Find where the given text appears and provide that cell's center as [x, y] coordinate. 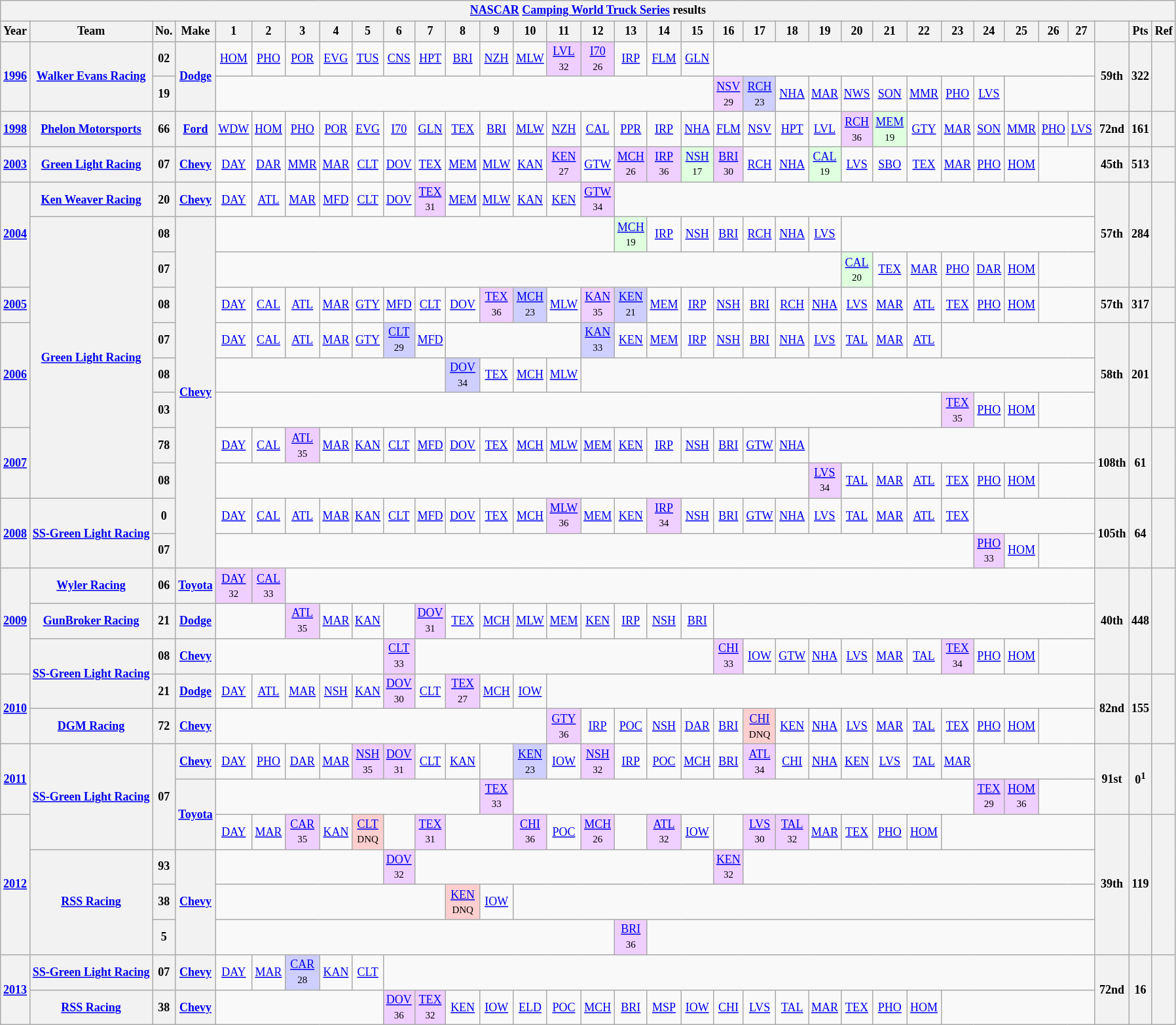
LVL [825, 129]
NWS [856, 94]
1998 [16, 129]
NSH32 [598, 762]
KEN32 [729, 867]
CHI36 [530, 832]
ELD [530, 1007]
RCH23 [760, 94]
KENDNQ [463, 902]
IRP34 [664, 516]
61 [1141, 462]
2010 [16, 708]
DGM Racing [90, 727]
03 [164, 410]
MLW36 [564, 516]
9 [496, 31]
7 [430, 31]
01 [1141, 779]
MSP [664, 1007]
4 [336, 31]
CAR35 [303, 832]
I70 [399, 129]
2 [268, 31]
91st [1112, 779]
I7026 [598, 59]
201 [1141, 374]
MCH19 [631, 234]
KEN27 [564, 164]
06 [164, 586]
284 [1141, 234]
LVS30 [760, 832]
12 [598, 31]
Team [90, 31]
LVL32 [564, 59]
DOV30 [399, 691]
CNS [399, 59]
HOM36 [1021, 797]
GunBroker Racing [90, 621]
TEX29 [989, 797]
CAL20 [856, 270]
0 [164, 516]
Ref [1164, 31]
2012 [16, 885]
Walker Evans Racing [90, 76]
IRP36 [664, 164]
2007 [16, 462]
Wyler Racing [90, 586]
1996 [16, 76]
MCH23 [530, 305]
58th [1112, 374]
TEX32 [430, 1007]
CLTDNQ [368, 832]
GTW34 [598, 200]
2004 [16, 234]
CHI33 [729, 656]
TEX36 [496, 305]
NSH35 [368, 762]
CAL33 [268, 586]
BRI30 [729, 164]
82nd [1112, 708]
TUS [368, 59]
NASCAR Camping World Truck Series results [588, 10]
KEN21 [631, 305]
DAY32 [234, 586]
14 [664, 31]
27 [1082, 31]
02 [164, 59]
78 [164, 445]
TEX27 [463, 691]
PPR [631, 129]
NSH17 [697, 164]
Ford [195, 129]
161 [1141, 129]
22 [925, 31]
72 [164, 727]
2006 [16, 374]
PHO33 [989, 550]
TEX34 [957, 656]
3 [303, 31]
8 [463, 31]
MEM19 [890, 129]
ATL32 [664, 832]
GTY36 [564, 727]
119 [1141, 885]
317 [1141, 305]
DOV36 [399, 1007]
Year [16, 31]
2003 [16, 164]
2013 [16, 990]
KEN23 [530, 762]
513 [1141, 164]
25 [1021, 31]
2008 [16, 533]
Ken Weaver Racing [90, 200]
CAR28 [303, 973]
93 [164, 867]
BRI36 [631, 937]
CAL19 [825, 164]
DOV32 [399, 867]
No. [164, 31]
10 [530, 31]
17 [760, 31]
2005 [16, 305]
NSV [760, 129]
322 [1141, 76]
15 [697, 31]
TEX33 [496, 797]
KAN35 [598, 305]
23 [957, 31]
11 [564, 31]
6 [399, 31]
448 [1141, 620]
Pts [1141, 31]
TEX35 [957, 410]
18 [792, 31]
108th [1112, 462]
39th [1112, 885]
66 [164, 129]
40th [1112, 620]
1 [234, 31]
45th [1112, 164]
2009 [16, 620]
59th [1112, 76]
WDW [234, 129]
ATL34 [760, 762]
13 [631, 31]
CHIDNQ [760, 727]
Make [195, 31]
2011 [16, 779]
NSV29 [729, 94]
CLT29 [399, 340]
KAN33 [598, 340]
CLT33 [399, 656]
64 [1141, 533]
RCH36 [856, 129]
26 [1053, 31]
Phelon Motorsports [90, 129]
155 [1141, 708]
SBO [890, 164]
24 [989, 31]
DOV34 [463, 375]
105th [1112, 533]
LVS34 [825, 480]
TAL32 [792, 832]
